Find where the given text appears and provide that cell's center as (x, y) coordinate. 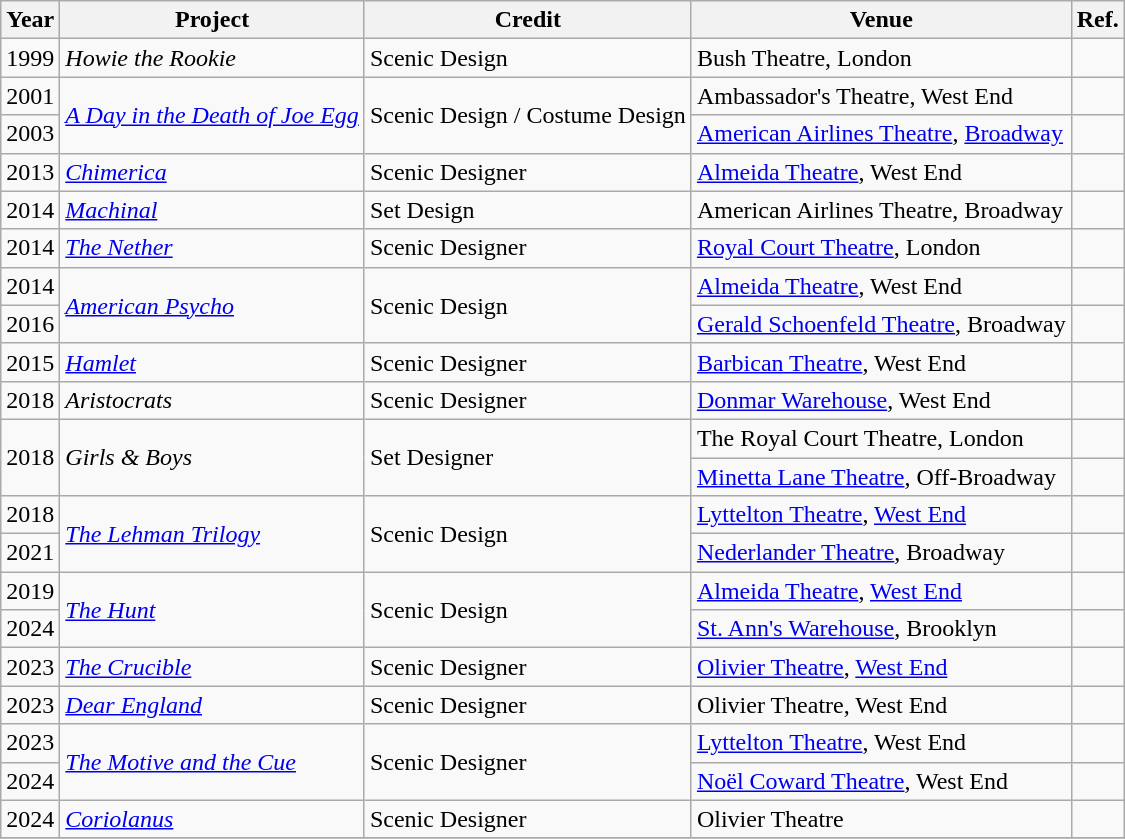
Set Design (528, 210)
Venue (881, 20)
Coriolanus (212, 819)
Gerald Schoenfeld Theatre, Broadway (881, 324)
Chimerica (212, 172)
American Psycho (212, 305)
Barbican Theatre, West End (881, 362)
Donmar Warehouse, West End (881, 400)
2001 (30, 96)
Year (30, 20)
2003 (30, 134)
The Motive and the Cue (212, 762)
Credit (528, 20)
Royal Court Theatre, London (881, 248)
Machinal (212, 210)
Minetta Lane Theatre, Off-Broadway (881, 477)
A Day in the Death of Joe Egg (212, 115)
The Crucible (212, 667)
2021 (30, 553)
2013 (30, 172)
Ambassador's Theatre, West End (881, 96)
Project (212, 20)
Dear England (212, 705)
Nederlander Theatre, Broadway (881, 553)
Bush Theatre, London (881, 58)
The Hunt (212, 610)
The Lehman Trilogy (212, 534)
2019 (30, 591)
Ref. (1098, 20)
St. Ann's Warehouse, Brooklyn (881, 629)
2015 (30, 362)
Howie the Rookie (212, 58)
1999 (30, 58)
The Royal Court Theatre, London (881, 438)
The Nether (212, 248)
Hamlet (212, 362)
Girls & Boys (212, 457)
Olivier Theatre (881, 819)
Noël Coward Theatre, West End (881, 781)
Set Designer (528, 457)
2016 (30, 324)
Scenic Design / Costume Design (528, 115)
Aristocrats (212, 400)
